Provide the (X, Y) coordinate of the cell's center where the given text is located.  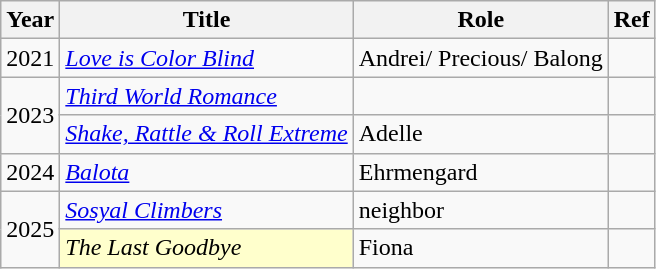
Adelle (480, 134)
Shake, Rattle & Roll Extreme (206, 134)
Ehrmengard (480, 172)
2021 (30, 58)
The Last Goodbye (206, 248)
Balota (206, 172)
Sosyal Climbers (206, 210)
Title (206, 20)
Role (480, 20)
2023 (30, 115)
Ref (632, 20)
Love is Color Blind (206, 58)
Fiona (480, 248)
Third World Romance (206, 96)
2024 (30, 172)
2025 (30, 229)
Andrei/ Precious/ Balong (480, 58)
Year (30, 20)
neighbor (480, 210)
